Detect which cell encompasses the target text, then output its (X, Y) center coordinate. 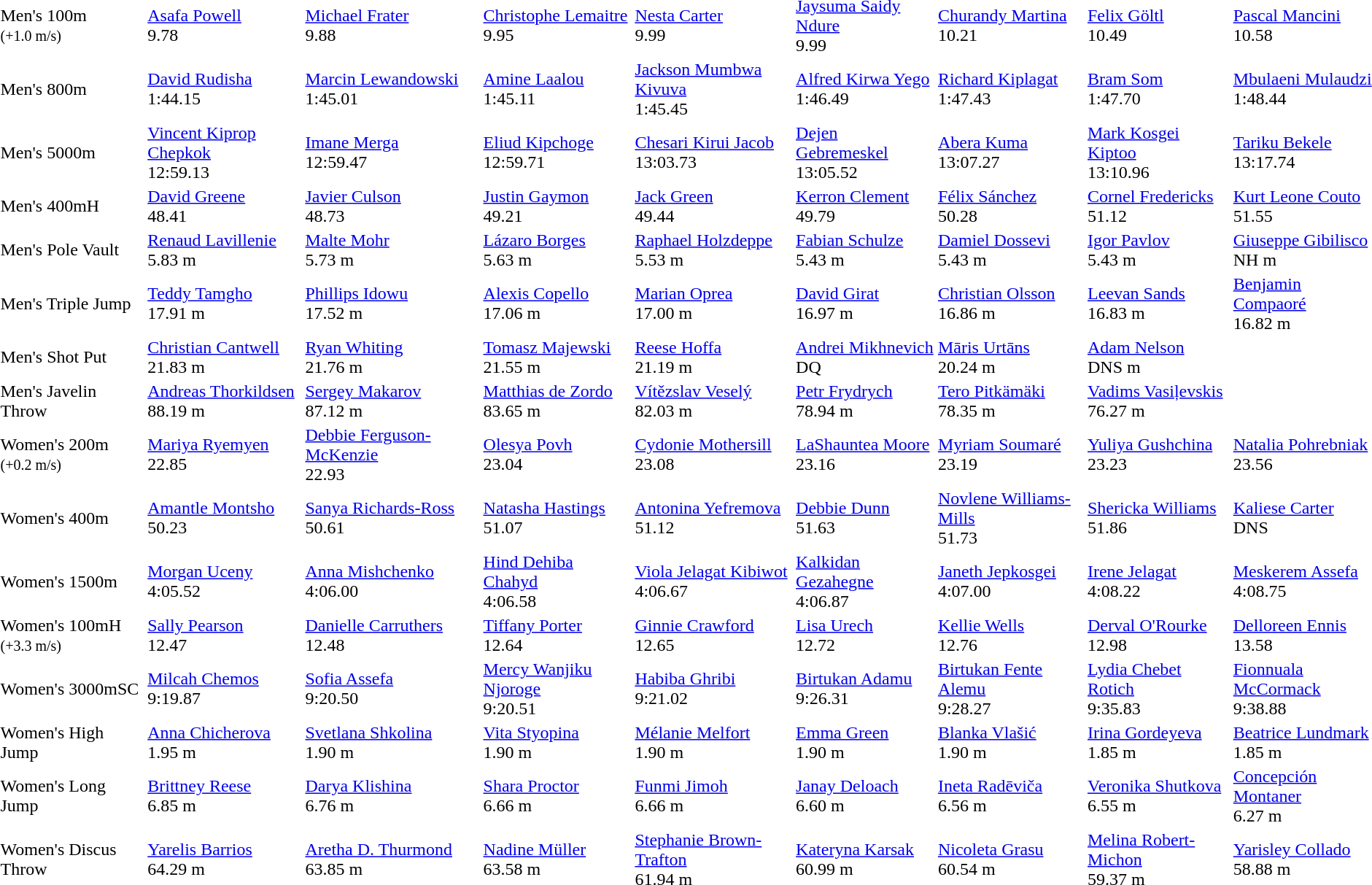
Mark Kosgei Kiptoo 13:10.96 (1158, 152)
Chesari Kirui Jacob 13:03.73 (713, 152)
Novlene Williams-Mills 51.73 (1010, 518)
Sofia Assefa 9:20.50 (392, 689)
Lázaro Borges 5.63 m (557, 250)
Alexis Copello 17.06 m (557, 304)
Myriam Soumaré 23.19 (1010, 455)
Marcin Lewandowski 1:45.01 (392, 89)
Justin Gaymon 49.21 (557, 206)
Vadims Vasiļevskis 76.27 m (1158, 401)
Damiel Dossevi 5.43 m (1010, 250)
Christian Cantwell 21.83 m (225, 358)
Félix Sánchez 50.28 (1010, 206)
Phillips Idowu 17.52 m (392, 304)
Sally Pearson 12.47 (225, 635)
Petr Frydrych 78.94 m (865, 401)
Sergey Makarov 87.12 m (392, 401)
Funmi Jimoh 6.66 m (713, 796)
Teddy Tamgho 17.91 m (225, 304)
Darya Klishina 6.76 m (392, 796)
Irina Gordeyeva 1.85 m (1158, 743)
Lydia Chebet Rotich 9:35.83 (1158, 689)
Amine Laalou 1:45.11 (557, 89)
David Rudisha 1:44.15 (225, 89)
Brittney Reese 6.85 m (225, 796)
Viola Jelagat Kibiwot 4:06.67 (713, 581)
Imane Merga 12:59.47 (392, 152)
Vincent Kiprop Chepkok 12:59.13 (225, 152)
Andrei Mikhnevich DQ (865, 358)
Morgan Uceny 4:05.52 (225, 581)
David Greene 48.41 (225, 206)
Vita Styopina 1.90 m (557, 743)
Antonina Yefremova 51.12 (713, 518)
Amantle Montsho 50.23 (225, 518)
Māris Urtāns 20.24 m (1010, 358)
Dejen Gebremeskel 13:05.52 (865, 152)
Javier Culson 48.73 (392, 206)
Tomasz Majewski 21.55 m (557, 358)
Alfred Kirwa Yego 1:46.49 (865, 89)
Olesya Povh 23.04 (557, 455)
Shericka Williams 51.86 (1158, 518)
Vítězslav Veselý 82.03 m (713, 401)
Leevan Sands 16.83 m (1158, 304)
Mélanie Melfort 1.90 m (713, 743)
Igor Pavlov 5.43 m (1158, 250)
Emma Green 1.90 m (865, 743)
Birtukan Adamu 9:26.31 (865, 689)
Janeth Jepkosgei 4:07.00 (1010, 581)
Reese Hoffa 21.19 m (713, 358)
Danielle Carruthers 12.48 (392, 635)
Mariya Ryemyen 22.85 (225, 455)
Svetlana Shkolina 1.90 m (392, 743)
Tiffany Porter 12.64 (557, 635)
Derval O'Rourke 12.98 (1158, 635)
Milcah Chemos 9:19.87 (225, 689)
Hind Dehiba Chahyd 4:06.58 (557, 581)
Ginnie Crawford 12.65 (713, 635)
Abera Kuma 13:07.27 (1010, 152)
Irene Jelagat 4:08.22 (1158, 581)
Adam Nelson DNS m (1158, 358)
Cornel Fredericks 51.12 (1158, 206)
Matthias de Zordo 83.65 m (557, 401)
Jackson Mumbwa Kivuva 1:45.45 (713, 89)
Raphael Holzdeppe 5.53 m (713, 250)
Natasha Hastings 51.07 (557, 518)
Cydonie Mothersill 23.08 (713, 455)
Shara Proctor 6.66 m (557, 796)
David Girat 16.97 m (865, 304)
Debbie Dunn 51.63 (865, 518)
Malte Mohr 5.73 m (392, 250)
Eliud Kipchoge 12:59.71 (557, 152)
Andreas Thorkildsen 88.19 m (225, 401)
Kerron Clement 49.79 (865, 206)
Yuliya Gushchina 23.23 (1158, 455)
Lisa Urech 12.72 (865, 635)
Habiba Ghribi 9:21.02 (713, 689)
Fabian Schulze 5.43 m (865, 250)
Debbie Ferguson-McKenzie 22.93 (392, 455)
Sanya Richards-Ross 50.61 (392, 518)
Mercy Wanjiku Njoroge 9:20.51 (557, 689)
Jack Green 49.44 (713, 206)
Marian Oprea 17.00 m (713, 304)
Christian Olsson 16.86 m (1010, 304)
Anna Mishchenko 4:06.00 (392, 581)
Janay Deloach 6.60 m (865, 796)
Tero Pitkämäki 78.35 m (1010, 401)
Kellie Wells 12.76 (1010, 635)
Birtukan Fente Alemu 9:28.27 (1010, 689)
Richard Kiplagat 1:47.43 (1010, 89)
Anna Chicherova 1.95 m (225, 743)
Ryan Whiting 21.76 m (392, 358)
Renaud Lavillenie 5.83 m (225, 250)
Kalkidan Gezahegne 4:06.87 (865, 581)
LaShauntea Moore 23.16 (865, 455)
Ineta Radēviča 6.56 m (1010, 796)
Veronika Shutkova 6.55 m (1158, 796)
Blanka Vlašić 1.90 m (1010, 743)
Bram Som 1:47.70 (1158, 89)
